Output the [X, Y] coordinate of the center of the cell containing the given text.  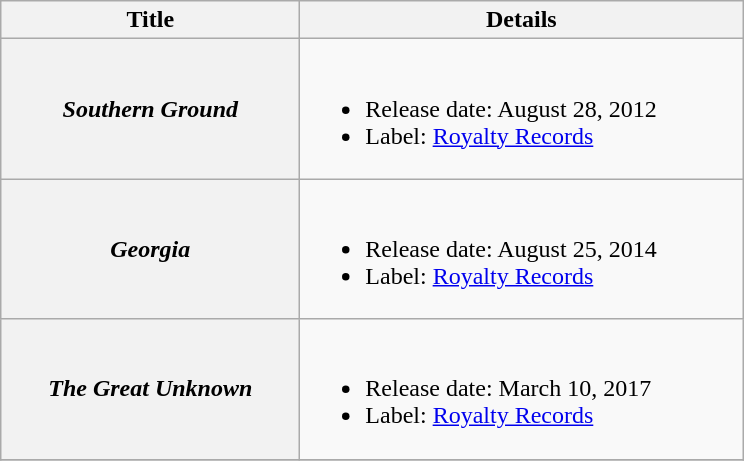
Details [522, 20]
Release date: August 25, 2014Label: Royalty Records [522, 249]
Southern Ground [150, 109]
The Great Unknown [150, 389]
Georgia [150, 249]
Title [150, 20]
Release date: March 10, 2017Label: Royalty Records [522, 389]
Release date: August 28, 2012Label: Royalty Records [522, 109]
